Determine the [x, y] coordinate at the center of the cell enclosing the given text.  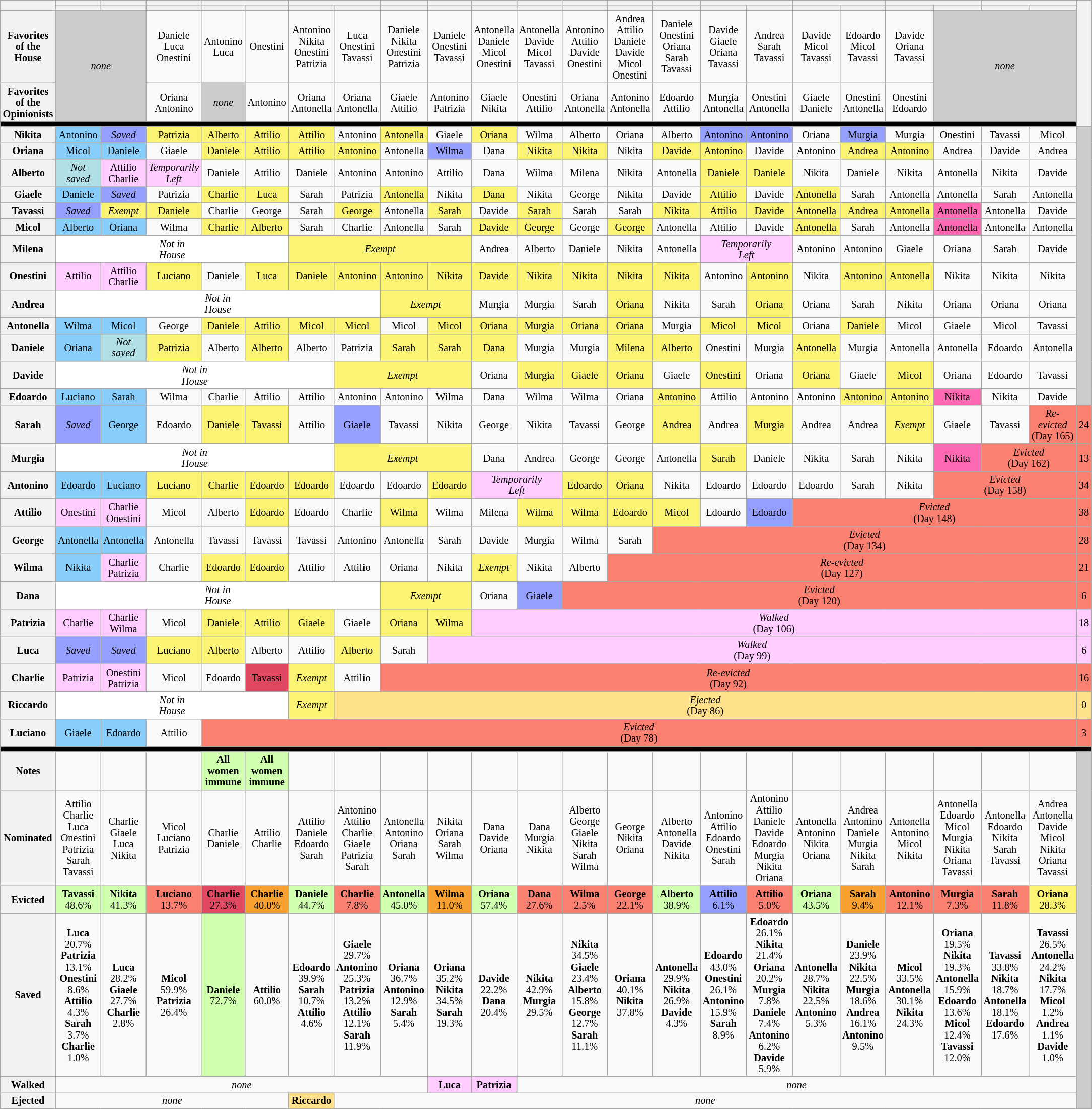
Oriana28.3% [1052, 899]
DanieleOnestiniOrianaSarahTavassi [677, 46]
Luciano13.7% [174, 899]
Tavassi48.6% [78, 899]
Daniele44.7% [311, 899]
Dana27.6% [539, 899]
Evicted(Day 120) [819, 595]
24 [1084, 424]
AntonellaAntoninoMicolNikita [909, 838]
Re-evicted(Day 127) [842, 568]
CharlieWilma [123, 622]
Antonella45.0% [404, 899]
DanieleNikitaOnestiniPatrizia [404, 46]
AndreaSarahTavassi [769, 46]
MicolLucianoPatrizia [174, 838]
28 [1084, 540]
Notes [28, 770]
Oriana43.5% [817, 899]
AntonellaAntoninoOrianaSarah [404, 838]
Evicted(Day 78) [639, 733]
Ejected(Day 86) [706, 705]
LucaOnestiniTavassi [357, 46]
16 [1084, 678]
Luca28.2%Giaele27.7%Charlie2.8% [123, 995]
DavideGiaeleOrianaTavassi [723, 46]
Evicted [28, 899]
AndreaAntonellaDavideMicolNikitaOrianaTavassi [1052, 838]
GiaeleAttilio [404, 102]
Daniele23.9%Nikita22.5%Murgia18.6%Andrea16.1%Antonino9.5% [863, 995]
Walked [28, 1084]
Oriana40.1%Nikita37.8% [630, 995]
Micol33.5%Antonella30.1%Nikita24.3% [909, 995]
DanaDavideOriana [494, 838]
Oriana57.4% [494, 899]
Edoardo39.9%Sarah10.7%Attilio4.6% [311, 995]
Davide22.2%Dana20.4% [494, 995]
Daniele72.7% [224, 995]
AttilioDanieleEdoardoSarah [311, 838]
OnestiniAttilio [539, 102]
Evicted(Day 162) [1029, 457]
AntonellaDanieleMicolOnestini [494, 46]
AntonellaDavideMicolTavassi [539, 46]
AntoninoAttilioDavideOnestini [585, 46]
Charlie27.3% [224, 899]
MurgiaAntonella [723, 102]
AndreaAttilioDanieleDavideMicolOnestini [630, 46]
Oriana35.2%Nikita34.5%Sarah19.3% [449, 995]
DanieleOnestiniTavassi [449, 46]
Wilma2.5% [585, 899]
Sarah11.8% [1005, 899]
AttilioCharlieLucaOnestiniPatriziaSarahTavassi [78, 838]
Walked(Day 106) [774, 622]
38 [1084, 512]
Walked(Day 99) [752, 650]
21 [1084, 568]
AntoninoLuca [224, 46]
OrianaAntonino [174, 102]
CharliePatrizia [123, 568]
Luca20.7%Patrizia13.1%Onestini8.6%Attilio4.3%Sarah3.7%Charlie1.0% [78, 995]
Micol59.9%Patrizia26.4% [174, 995]
Tavassi33.8%Nikita18.7%Antonella18.1%Edoardo17.6% [1005, 995]
EdoardoAttilio [677, 102]
AntonellaEdoardoNikitaSarahTavassi [1005, 838]
AntoninoAntonella [630, 102]
AntoninoAttilioEdoardoOnestiniSarah [723, 838]
Antonella28.7%Nikita22.5%Antonino5.3% [817, 995]
Edoardo26.1%Nikita21.4%Oriana20.2%Murgia7.8%Daniele7.4%Antonino6.2%Davide5.9% [769, 995]
Attilio5.0% [769, 899]
GiaeleNikita [494, 102]
0 [1084, 705]
AntonellaAntoninoNikitaOriana [817, 838]
Tavassi26.5%Antonella24.2%Nikita17.7%Micol1.2%Andrea1.1%Davide1.0% [1052, 995]
Evicted(Day 134) [864, 540]
Wilma11.0% [449, 899]
Re-evicted(Day 165) [1052, 424]
EdoardoMicolTavassi [863, 46]
CharlieOnestini [123, 512]
Giaele29.7%Antonino25.3%Patrizia13.2%Attilio12.1%Sarah11.9% [357, 995]
AntoninoAttilioDanieleDavideEdoardoMurgiaNikitaOriana [769, 838]
AntoninoNikitaOnestiniPatrizia [311, 46]
AlbertoAntonellaDavideNikita [677, 838]
34 [1084, 485]
Charlie40.0% [267, 899]
AndreaAntoninoDanieleMurgiaNikitaSarah [863, 838]
Favoritesof theOpinionists [28, 102]
Edoardo43.0%Onestini26.1%Antonino15.9%Sarah8.9% [723, 995]
DanaMurgiaNikita [539, 838]
GiaeleDaniele [817, 102]
13 [1084, 457]
Nominated [28, 838]
DavideMicolTavassi [817, 46]
CharlieGiaeleLucaNikita [123, 838]
Nikita42.9%Murgia29.5% [539, 995]
Nikita41.3% [123, 899]
NikitaOrianaSarahWilma [449, 838]
AlbertoGeorgeGiaeleNikitaSarahWilma [585, 838]
DanieleLucaOnestini [174, 46]
Evicted(Day 148) [934, 512]
AntoninoPatrizia [449, 102]
Evicted(Day 158) [1005, 485]
Nikita34.5%Giaele23.4%Alberto15.8%George12.7%Sarah11.1% [585, 995]
Sarah9.4% [863, 899]
Antonino12.1% [909, 899]
Murgia7.3% [958, 899]
Attilio60.0% [267, 995]
Alberto38.9% [677, 899]
George22.1% [630, 899]
18 [1084, 622]
Antonella29.9%Nikita26.9%Davide4.3% [677, 995]
DavideOrianaTavassi [909, 46]
AntoninoAttilioCharlieGiaelePatriziaSarah [357, 838]
Ejected [28, 1100]
OnestiniEdoardo [909, 102]
3 [1084, 733]
GeorgeNikitaOriana [630, 838]
AntonellaEdoardoMicolMurgiaNikitaOrianaTavassi [958, 838]
Attilio6.1% [723, 899]
Favoritesof theHouse [28, 46]
CharlieDaniele [224, 838]
Oriana19.5%Nikita19.3%Antonella15.9%Edoardo13.6%Micol12.4%Tavassi12.0% [958, 995]
OnestiniPatrizia [123, 678]
Oriana36.7%Antonino12.9%Sarah5.4% [404, 995]
Re-evicted(Day 92) [728, 678]
Charlie7.8% [357, 899]
